Return (x, y) of the center of cell containing provided text 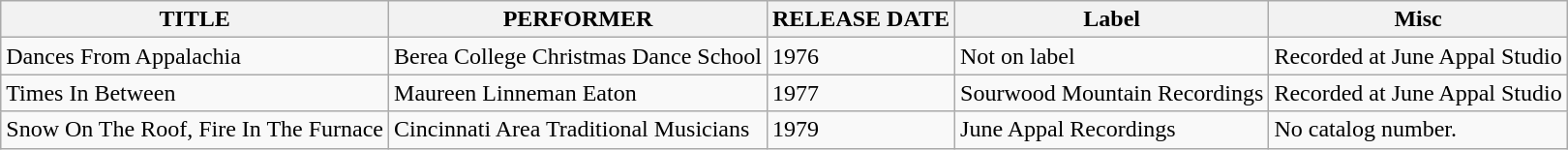
TITLE (196, 19)
Berea College Christmas Dance School (579, 56)
Snow On The Roof, Fire In The Furnace (196, 130)
No catalog number. (1418, 130)
1979 (860, 130)
PERFORMER (579, 19)
RELEASE DATE (860, 19)
Maureen Linneman Eaton (579, 93)
Cincinnati Area Traditional Musicians (579, 130)
1977 (860, 93)
June Appal Recordings (1112, 130)
Misc (1418, 19)
Dances From Appalachia (196, 56)
Not on label (1112, 56)
Sourwood Mountain Recordings (1112, 93)
Times In Between (196, 93)
Label (1112, 19)
1976 (860, 56)
